Provide the (x, y) coordinate of the cell's center where the given text is located.  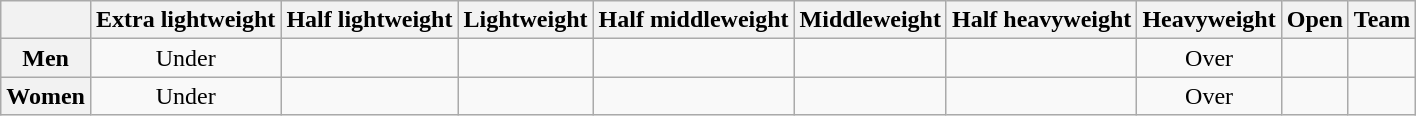
Open (1314, 20)
Team (1382, 20)
Half heavyweight (1041, 20)
Men (46, 58)
Heavyweight (1209, 20)
Half middleweight (694, 20)
Lightweight (526, 20)
Extra lightweight (185, 20)
Women (46, 96)
Middleweight (870, 20)
Half lightweight (370, 20)
